Return the (x, y) coordinate for the center point of the cell that contains the specified text.  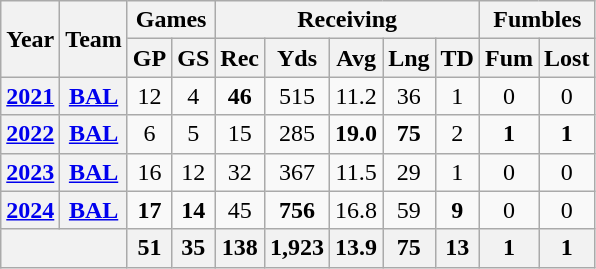
11.2 (356, 96)
Receiving (348, 20)
51 (149, 248)
59 (409, 210)
2022 (30, 134)
285 (298, 134)
6 (149, 134)
Year (30, 39)
14 (194, 210)
16.8 (356, 210)
138 (240, 248)
Yds (298, 58)
2024 (30, 210)
1,923 (298, 248)
GS (194, 58)
46 (240, 96)
GP (149, 58)
Lost (567, 58)
Games (170, 20)
Rec (240, 58)
Team (94, 39)
TD (457, 58)
15 (240, 134)
Lng (409, 58)
13.9 (356, 248)
13 (457, 248)
19.0 (356, 134)
45 (240, 210)
2023 (30, 172)
2021 (30, 96)
Fumbles (536, 20)
35 (194, 248)
Avg (356, 58)
32 (240, 172)
17 (149, 210)
5 (194, 134)
11.5 (356, 172)
Fum (508, 58)
4 (194, 96)
16 (149, 172)
367 (298, 172)
2 (457, 134)
29 (409, 172)
756 (298, 210)
36 (409, 96)
9 (457, 210)
515 (298, 96)
